Locate the cell with the specified text and output its [x, y] center coordinate. 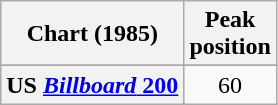
US Billboard 200 [92, 85]
60 [230, 85]
Chart (1985) [92, 34]
Peakposition [230, 34]
